From the cell containing the given text, extract its center point as (X, Y) coordinate. 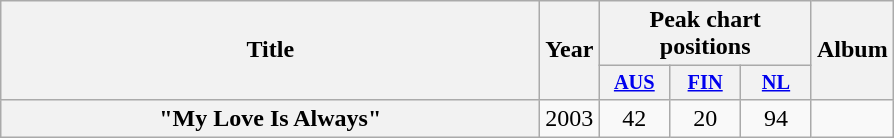
2003 (570, 118)
Album (852, 50)
Peak chart positions (706, 34)
NL (776, 83)
94 (776, 118)
42 (634, 118)
20 (706, 118)
Title (270, 50)
Year (570, 50)
"My Love Is Always" (270, 118)
AUS (634, 83)
FIN (706, 83)
